Search for the cell housing the specified text and yield its [X, Y] center coordinate. 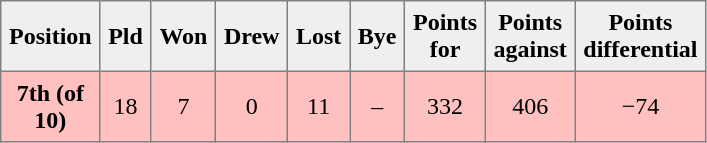
7 [184, 106]
Position [50, 36]
Drew [252, 36]
Points differential [640, 36]
332 [446, 106]
0 [252, 106]
Pld [126, 36]
– [378, 106]
7th (of 10) [50, 106]
406 [530, 106]
Lost [319, 36]
Points for [446, 36]
18 [126, 106]
Points against [530, 36]
Bye [378, 36]
−74 [640, 106]
Won [184, 36]
11 [319, 106]
